Extract the (x, y) coordinate from the center of the cell holding the provided text.  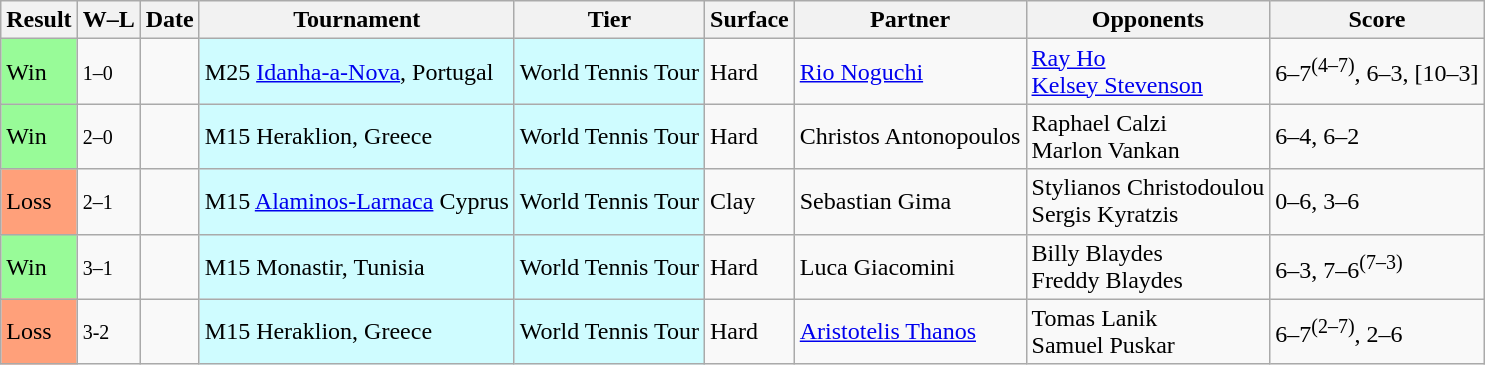
Opponents (1148, 20)
3-2 (108, 332)
Sebastian Gima (910, 202)
M25 Idanha-a-Nova, Portugal (356, 72)
6–4, 6–2 (1377, 136)
1–0 (108, 72)
M15 Monastir, Tunisia (356, 266)
Score (1377, 20)
Rio Noguchi (910, 72)
M15 Alaminos-Larnaca Cyprus (356, 202)
Result (39, 20)
Tier (609, 20)
0–6, 3–6 (1377, 202)
Tournament (356, 20)
6–7(4–7), 6–3, [10–3] (1377, 72)
Stylianos Christodoulou Sergis Kyratzis (1148, 202)
Billy Blaydes Freddy Blaydes (1148, 266)
Ray Ho Kelsey Stevenson (1148, 72)
Raphael Calzi Marlon Vankan (1148, 136)
6–7(2–7), 2–6 (1377, 332)
2–1 (108, 202)
Surface (750, 20)
Partner (910, 20)
Aristotelis Thanos (910, 332)
Luca Giacomini (910, 266)
2–0 (108, 136)
Tomas Lanik Samuel Puskar (1148, 332)
Christos Antonopoulos (910, 136)
Clay (750, 202)
Date (170, 20)
W–L (108, 20)
6–3, 7–6(7–3) (1377, 266)
3–1 (108, 266)
